Return [X, Y] of the center of cell containing provided text 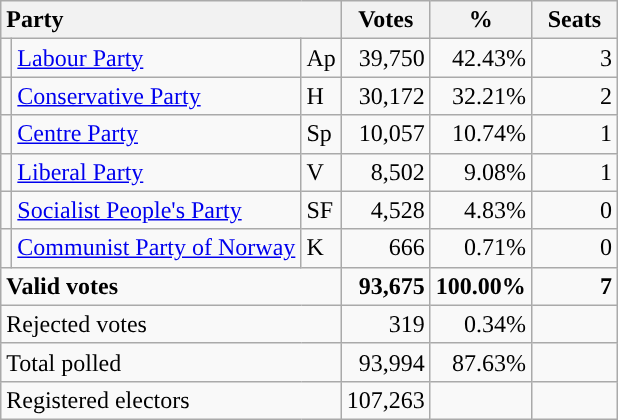
Rejected votes [172, 324]
93,675 [386, 286]
4.83% [480, 210]
Registered electors [172, 400]
Communist Party of Norway [156, 248]
Seats [574, 20]
100.00% [480, 286]
10.74% [480, 134]
39,750 [386, 58]
666 [386, 248]
Conservative Party [156, 96]
30,172 [386, 96]
Socialist People's Party [156, 210]
Total polled [172, 362]
3 [574, 58]
0.71% [480, 248]
2 [574, 96]
Party [172, 20]
Ap [321, 58]
0.34% [480, 324]
87.63% [480, 362]
10,057 [386, 134]
% [480, 20]
K [321, 248]
9.08% [480, 172]
Sp [321, 134]
107,263 [386, 400]
32.21% [480, 96]
Liberal Party [156, 172]
SF [321, 210]
Centre Party [156, 134]
V [321, 172]
7 [574, 286]
H [321, 96]
4,528 [386, 210]
Votes [386, 20]
8,502 [386, 172]
42.43% [480, 58]
319 [386, 324]
Valid votes [172, 286]
Labour Party [156, 58]
93,994 [386, 362]
